For the text-containing cell, return its midpoint in (X, Y) coordinate format. 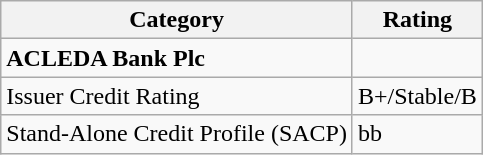
Category (177, 20)
Rating (417, 20)
ACLEDA Bank Plc (177, 58)
Issuer Credit Rating (177, 96)
bb (417, 134)
Stand-Alone Credit Profile (SACP) (177, 134)
B+/Stable/B (417, 96)
